Locate the cell with the specified text and output its [X, Y] center coordinate. 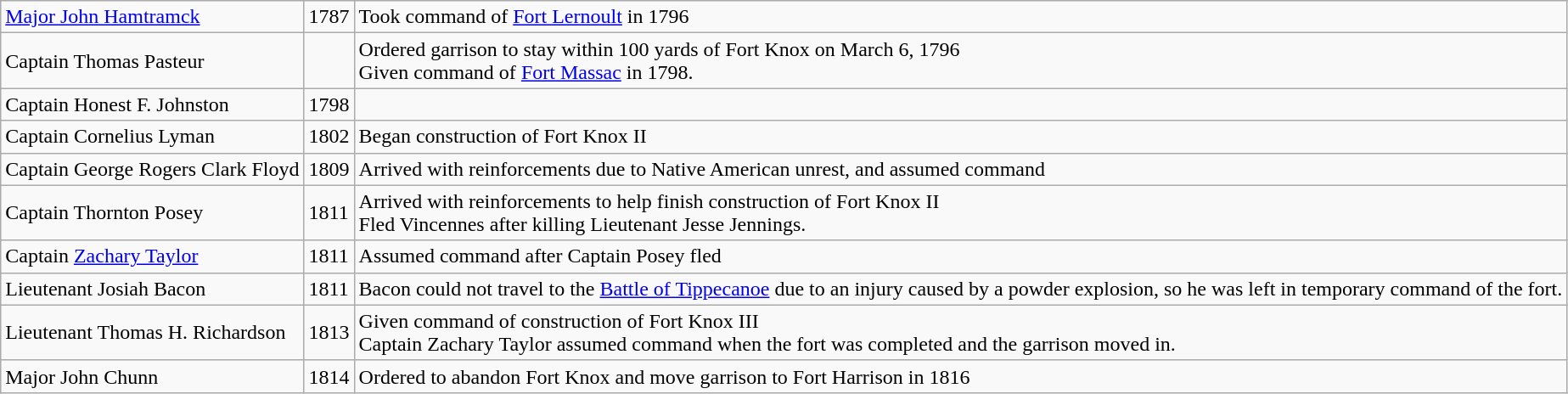
Lieutenant Thomas H. Richardson [153, 333]
Captain Thornton Posey [153, 212]
Took command of Fort Lernoult in 1796 [961, 17]
Captain Zachary Taylor [153, 256]
Captain Honest F. Johnston [153, 104]
Major John Hamtramck [153, 17]
Bacon could not travel to the Battle of Tippecanoe due to an injury caused by a powder explosion, so he was left in temporary command of the fort. [961, 289]
Captain Cornelius Lyman [153, 137]
Major John Chunn [153, 376]
1814 [329, 376]
1802 [329, 137]
Assumed command after Captain Posey fled [961, 256]
Captain George Rogers Clark Floyd [153, 169]
1798 [329, 104]
Ordered garrison to stay within 100 yards of Fort Knox on March 6, 1796Given command of Fort Massac in 1798. [961, 61]
1809 [329, 169]
1813 [329, 333]
Began construction of Fort Knox II [961, 137]
Captain Thomas Pasteur [153, 61]
Lieutenant Josiah Bacon [153, 289]
1787 [329, 17]
Given command of construction of Fort Knox IIICaptain Zachary Taylor assumed command when the fort was completed and the garrison moved in. [961, 333]
Arrived with reinforcements to help finish construction of Fort Knox IIFled Vincennes after killing Lieutenant Jesse Jennings. [961, 212]
Arrived with reinforcements due to Native American unrest, and assumed command [961, 169]
Ordered to abandon Fort Knox and move garrison to Fort Harrison in 1816 [961, 376]
